For the text-containing cell, return its midpoint in (X, Y) coordinate format. 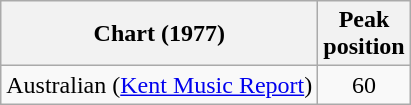
Chart (1977) (160, 34)
Peakposition (364, 34)
Australian (Kent Music Report) (160, 85)
60 (364, 85)
